Detect which cell encompasses the target text, then output its [x, y] center coordinate. 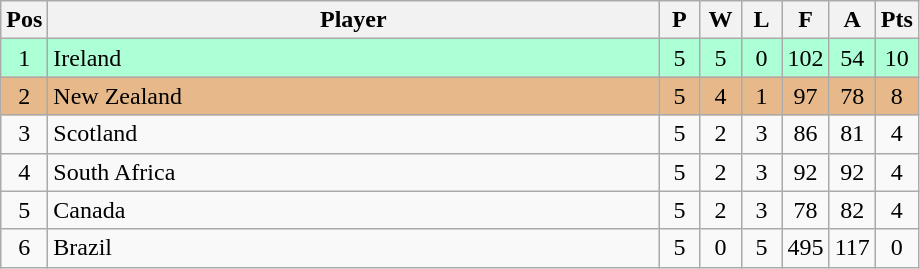
Pos [24, 20]
A [852, 20]
86 [806, 134]
Scotland [354, 134]
54 [852, 58]
6 [24, 248]
New Zealand [354, 96]
82 [852, 210]
Pts [896, 20]
117 [852, 248]
P [680, 20]
Canada [354, 210]
8 [896, 96]
10 [896, 58]
W [720, 20]
Ireland [354, 58]
Player [354, 20]
South Africa [354, 172]
495 [806, 248]
81 [852, 134]
97 [806, 96]
102 [806, 58]
F [806, 20]
Brazil [354, 248]
L [762, 20]
